Determine the (x, y) coordinate at the center of the cell enclosing the given text.  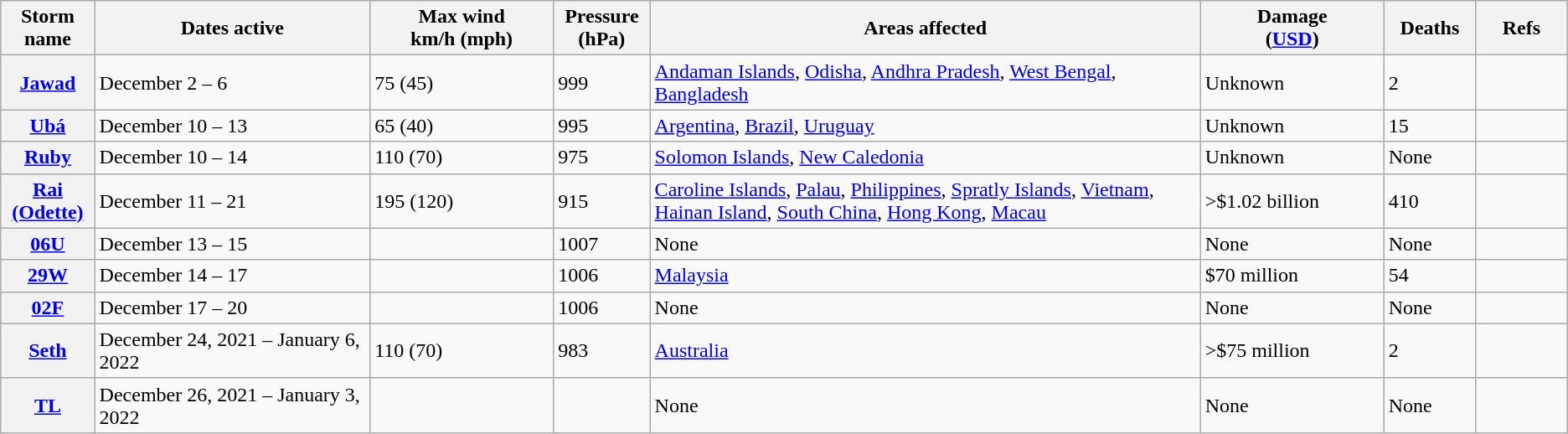
75 (45) (462, 82)
Storm name (48, 28)
983 (601, 350)
915 (601, 201)
December 17 – 20 (233, 307)
Solomon Islands, New Caledonia (925, 158)
1007 (601, 244)
Max windkm/h (mph) (462, 28)
Jawad (48, 82)
995 (601, 126)
Dates active (233, 28)
>$75 million (1292, 350)
December 10 – 14 (233, 158)
Andaman Islands, Odisha, Andhra Pradesh, West Bengal, Bangladesh (925, 82)
December 26, 2021 – January 3, 2022 (233, 406)
54 (1430, 276)
15 (1430, 126)
December 11 – 21 (233, 201)
>$1.02 billion (1292, 201)
December 10 – 13 (233, 126)
02F (48, 307)
Caroline Islands, Palau, Philippines, Spratly Islands, Vietnam, Hainan Island, South China, Hong Kong, Macau (925, 201)
410 (1430, 201)
December 13 – 15 (233, 244)
Argentina, Brazil, Uruguay (925, 126)
December 14 – 17 (233, 276)
December 24, 2021 – January 6, 2022 (233, 350)
$70 million (1292, 276)
Ruby (48, 158)
Deaths (1430, 28)
Rai (Odette) (48, 201)
Ubá (48, 126)
975 (601, 158)
December 2 – 6 (233, 82)
TL (48, 406)
Malaysia (925, 276)
06U (48, 244)
Areas affected (925, 28)
999 (601, 82)
Pressure(hPa) (601, 28)
Damage(USD) (1292, 28)
195 (120) (462, 201)
Refs (1522, 28)
65 (40) (462, 126)
Seth (48, 350)
Australia (925, 350)
29W (48, 276)
